Return the [X, Y] coordinate for the center point of the cell that contains the specified text.  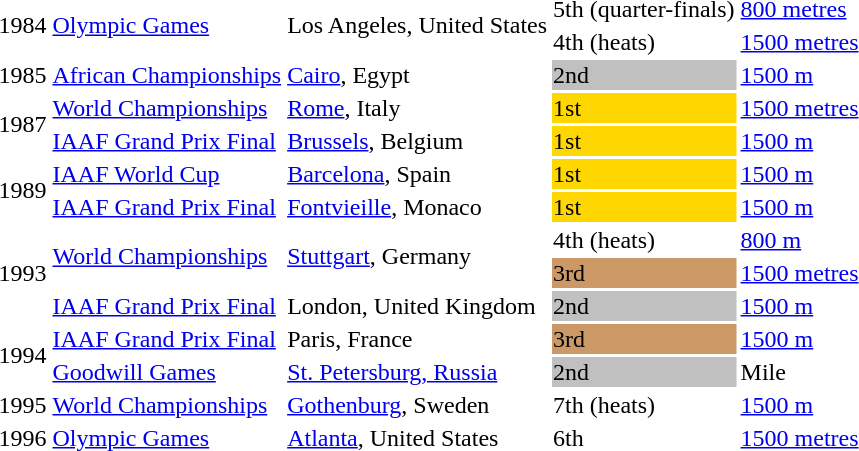
Barcelona, Spain [418, 174]
IAAF World Cup [167, 174]
Brussels, Belgium [418, 141]
Fontvieille, Monaco [418, 207]
African Championships [167, 75]
London, United Kingdom [418, 306]
Gothenburg, Sweden [418, 405]
Stuttgart, Germany [418, 256]
7th (heats) [644, 405]
Cairo, Egypt [418, 75]
Rome, Italy [418, 108]
Goodwill Games [167, 372]
St. Petersburg, Russia [418, 372]
Paris, France [418, 339]
